For the text-containing cell, return its midpoint in [X, Y] coordinate format. 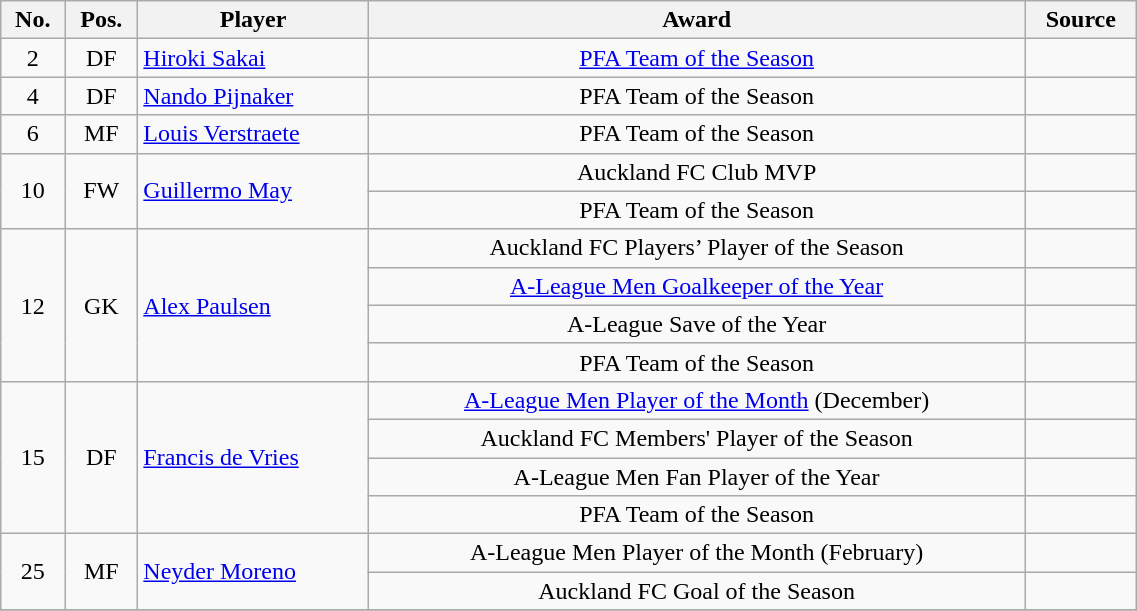
A-League Men Player of the Month (December) [696, 400]
Auckland FC Players’ Player of the Season [696, 248]
No. [33, 20]
4 [33, 96]
2 [33, 58]
Guillermo May [254, 191]
Player [254, 20]
15 [33, 457]
A-League Save of the Year [696, 324]
Auckland FC Goal of the Season [696, 591]
Source [1081, 20]
Auckland FC Club MVP [696, 172]
A-League Men Goalkeeper of the Year [696, 286]
12 [33, 305]
6 [33, 134]
A-League Men Player of the Month (February) [696, 553]
Nando Pijnaker [254, 96]
Neyder Moreno [254, 572]
Alex Paulsen [254, 305]
A-League Men Fan Player of the Year [696, 477]
25 [33, 572]
Award [696, 20]
Louis Verstraete [254, 134]
Auckland FC Members' Player of the Season [696, 438]
GK [102, 305]
FW [102, 191]
Hiroki Sakai [254, 58]
Pos. [102, 20]
Francis de Vries [254, 457]
10 [33, 191]
